Capture the cell that displays the provided text and extract its [x, y] central coordinate. 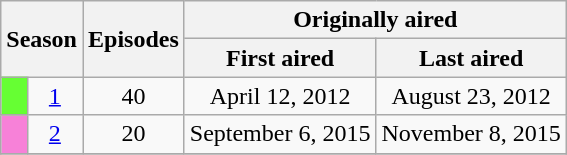
20 [133, 134]
Episodes [133, 39]
40 [133, 96]
2 [54, 134]
April 12, 2012 [280, 96]
November 8, 2015 [471, 134]
Originally aired [375, 20]
Last aired [471, 58]
August 23, 2012 [471, 96]
1 [54, 96]
September 6, 2015 [280, 134]
Season [42, 39]
First aired [280, 58]
